Pinpoint the cell where the given text exists, returning its [X, Y] midpoint coordinate. 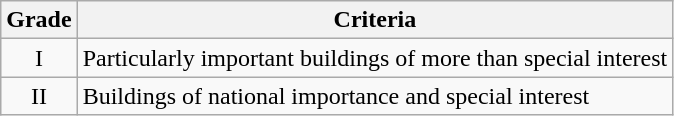
Criteria [375, 20]
Particularly important buildings of more than special interest [375, 58]
II [39, 96]
Buildings of national importance and special interest [375, 96]
Grade [39, 20]
I [39, 58]
